From the cell containing the given text, extract its center point as (x, y) coordinate. 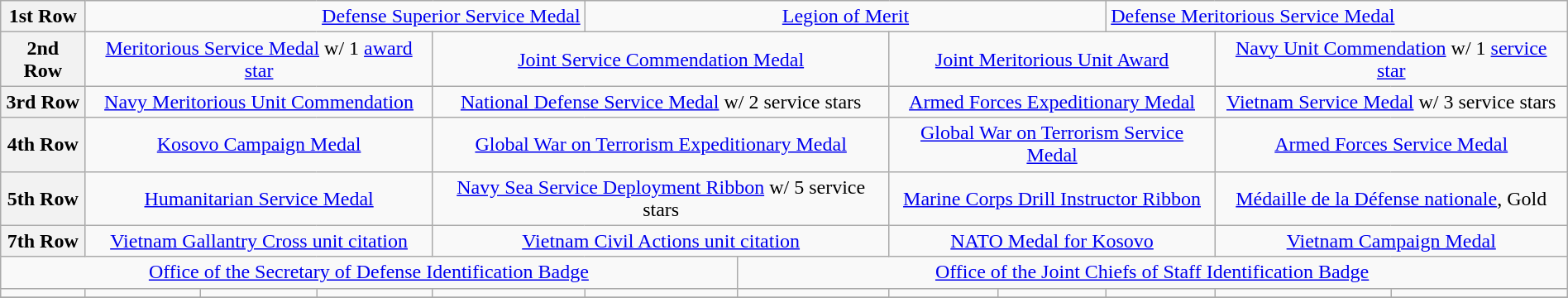
Global War on Terrorism Expeditionary Medal (661, 144)
Meritorious Service Medal w/ 1 award star (260, 60)
Office of the Secretary of Defense Identification Badge (369, 272)
Vietnam Civil Actions unit citation (661, 241)
Legion of Merit (845, 17)
Vietnam Gallantry Cross unit citation (260, 241)
National Defense Service Medal w/ 2 service stars (661, 102)
5th Row (43, 199)
Humanitarian Service Medal (260, 199)
Navy Meritorious Unit Commendation (260, 102)
Vietnam Service Medal w/ 3 service stars (1391, 102)
Global War on Terrorism Service Medal (1052, 144)
1st Row (43, 17)
4th Row (43, 144)
Defense Superior Service Medal (335, 17)
Kosovo Campaign Medal (260, 144)
Defense Meritorious Service Medal (1337, 17)
Joint Service Commendation Medal (661, 60)
Armed Forces Expeditionary Medal (1052, 102)
Navy Unit Commendation w/ 1 service star (1391, 60)
Navy Sea Service Deployment Ribbon w/ 5 service stars (661, 199)
Office of the Joint Chiefs of Staff Identification Badge (1152, 272)
Médaille de la Défense nationale, Gold (1391, 199)
Marine Corps Drill Instructor Ribbon (1052, 199)
7th Row (43, 241)
NATO Medal for Kosovo (1052, 241)
3rd Row (43, 102)
Armed Forces Service Medal (1391, 144)
Joint Meritorious Unit Award (1052, 60)
2nd Row (43, 60)
Vietnam Campaign Medal (1391, 241)
